Identify which cell holds the provided text, then report its (x, y) central coordinate. 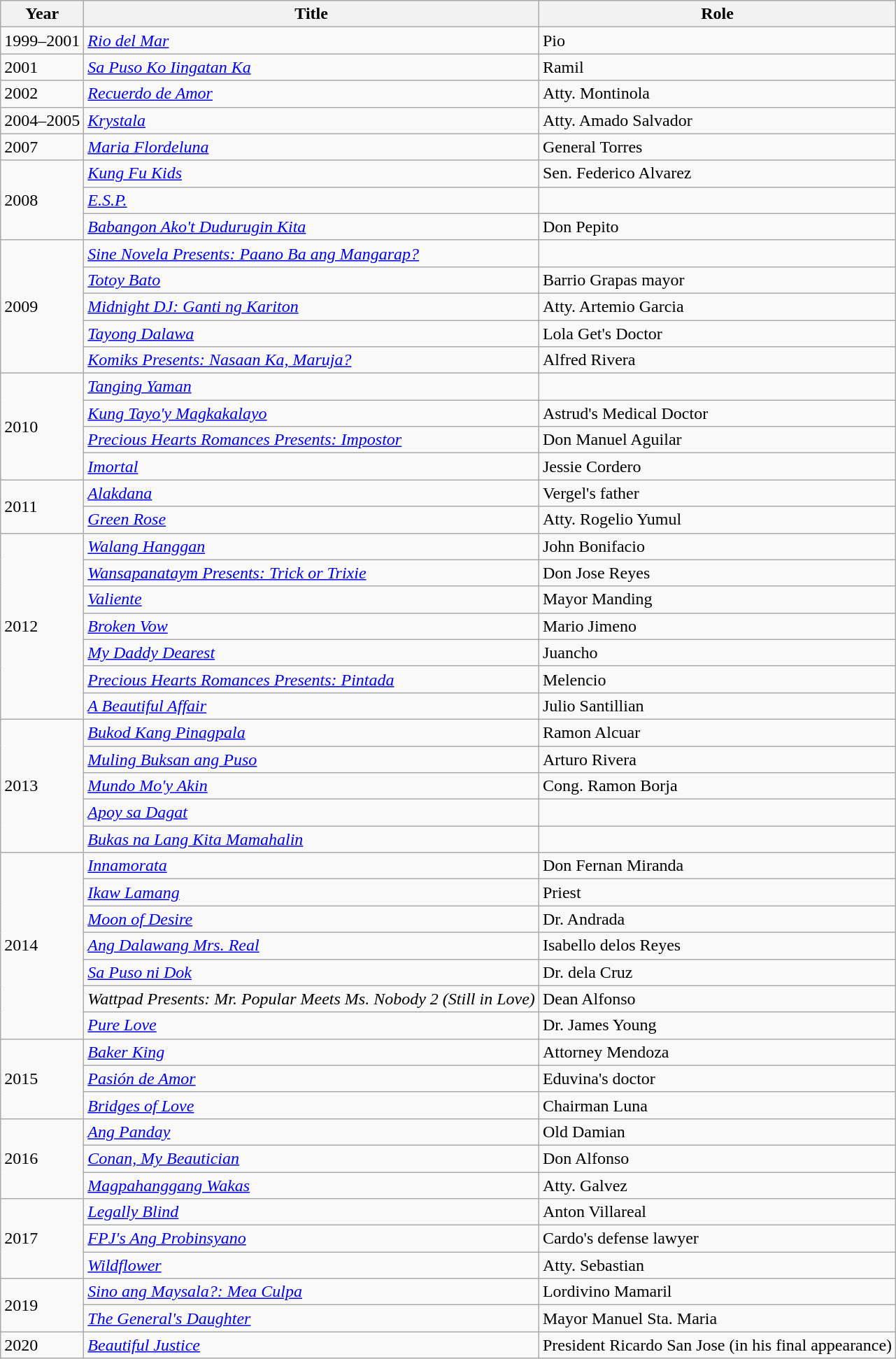
Attorney Mendoza (717, 1052)
Kung Tayo'y Magkakalayo (312, 413)
Rio del Mar (312, 41)
Anton Villareal (717, 1212)
Dr. Andrada (717, 919)
Kung Fu Kids (312, 173)
Role (717, 14)
Baker King (312, 1052)
Don Fernan Miranda (717, 866)
Wansapanataym Presents: Trick or Trixie (312, 573)
Year (42, 14)
Muling Buksan ang Puso (312, 759)
Jessie Cordero (717, 467)
2019 (42, 1305)
Precious Hearts Romances Presents: Pintada (312, 679)
Moon of Desire (312, 919)
Pure Love (312, 1025)
Recuerdo de Amor (312, 94)
Priest (717, 892)
Mayor Manuel Sta. Maria (717, 1318)
Dr. James Young (717, 1025)
Maria Flordeluna (312, 147)
Pasión de Amor (312, 1079)
General Torres (717, 147)
Bukas na Lang Kita Mamahalin (312, 839)
2014 (42, 946)
1999–2001 (42, 41)
Wattpad Presents: Mr. Popular Meets Ms. Nobody 2 (Still in Love) (312, 999)
Chairman Luna (717, 1105)
Cong. Ramon Borja (717, 786)
2010 (42, 427)
Mayor Manding (717, 599)
Sen. Federico Alvarez (717, 173)
Valiente (312, 599)
2004–2005 (42, 120)
Sino ang Maysala?: Mea Culpa (312, 1292)
Komiks Presents: Nasaan Ka, Maruja? (312, 360)
Lordivino Mamaril (717, 1292)
Atty. Sebastian (717, 1265)
Wildflower (312, 1265)
Atty. Amado Salvador (717, 120)
Imortal (312, 467)
My Daddy Dearest (312, 653)
Ang Dalawang Mrs. Real (312, 946)
Alfred Rivera (717, 360)
Tayong Dalawa (312, 334)
Tanging Yaman (312, 387)
Atty. Montinola (717, 94)
John Bonifacio (717, 546)
Babangon Ako't Dudurugin Kita (312, 227)
Ang Panday (312, 1132)
Totoy Bato (312, 280)
Legally Blind (312, 1212)
2020 (42, 1345)
Barrio Grapas mayor (717, 280)
Atty. Rogelio Yumul (717, 520)
Don Pepito (717, 227)
2008 (42, 200)
Melencio (717, 679)
Sa Puso ni Dok (312, 972)
Astrud's Medical Doctor (717, 413)
Don Jose Reyes (717, 573)
Cardo's defense lawyer (717, 1239)
Bukod Kang Pinagpala (312, 732)
Innamorata (312, 866)
Vergel's father (717, 493)
President Ricardo San Jose (in his final appearance) (717, 1345)
Atty. Galvez (717, 1186)
Ikaw Lamang (312, 892)
Beautiful Justice (312, 1345)
Alakdana (312, 493)
Pio (717, 41)
2013 (42, 785)
Old Damian (717, 1132)
Apoy sa Dagat (312, 813)
2017 (42, 1239)
Broken Vow (312, 626)
2011 (42, 506)
E.S.P. (312, 200)
2015 (42, 1079)
Krystala (312, 120)
2001 (42, 67)
Atty. Artemio Garcia (717, 306)
Eduvina's doctor (717, 1079)
Dr. dela Cruz (717, 972)
Green Rose (312, 520)
Sine Novela Presents: Paano Ba ang Mangarap? (312, 253)
Precious Hearts Romances Presents: Impostor (312, 440)
Isabello delos Reyes (717, 946)
Bridges of Love (312, 1105)
Conan, My Beautician (312, 1158)
2012 (42, 626)
Mundo Mo'y Akin (312, 786)
Walang Hanggan (312, 546)
Arturo Rivera (717, 759)
Lola Get's Doctor (717, 334)
Julio Santillian (717, 706)
Sa Puso Ko Iingatan Ka (312, 67)
2009 (42, 306)
2016 (42, 1158)
Magpahanggang Wakas (312, 1186)
Title (312, 14)
FPJ's Ang Probinsyano (312, 1239)
Midnight DJ: Ganti ng Kariton (312, 306)
2007 (42, 147)
Don Alfonso (717, 1158)
Dean Alfonso (717, 999)
Don Manuel Aguilar (717, 440)
The General's Daughter (312, 1318)
Ramil (717, 67)
Juancho (717, 653)
Ramon Alcuar (717, 732)
Mario Jimeno (717, 626)
A Beautiful Affair (312, 706)
2002 (42, 94)
